From the cell containing the given text, extract its center point as (x, y) coordinate. 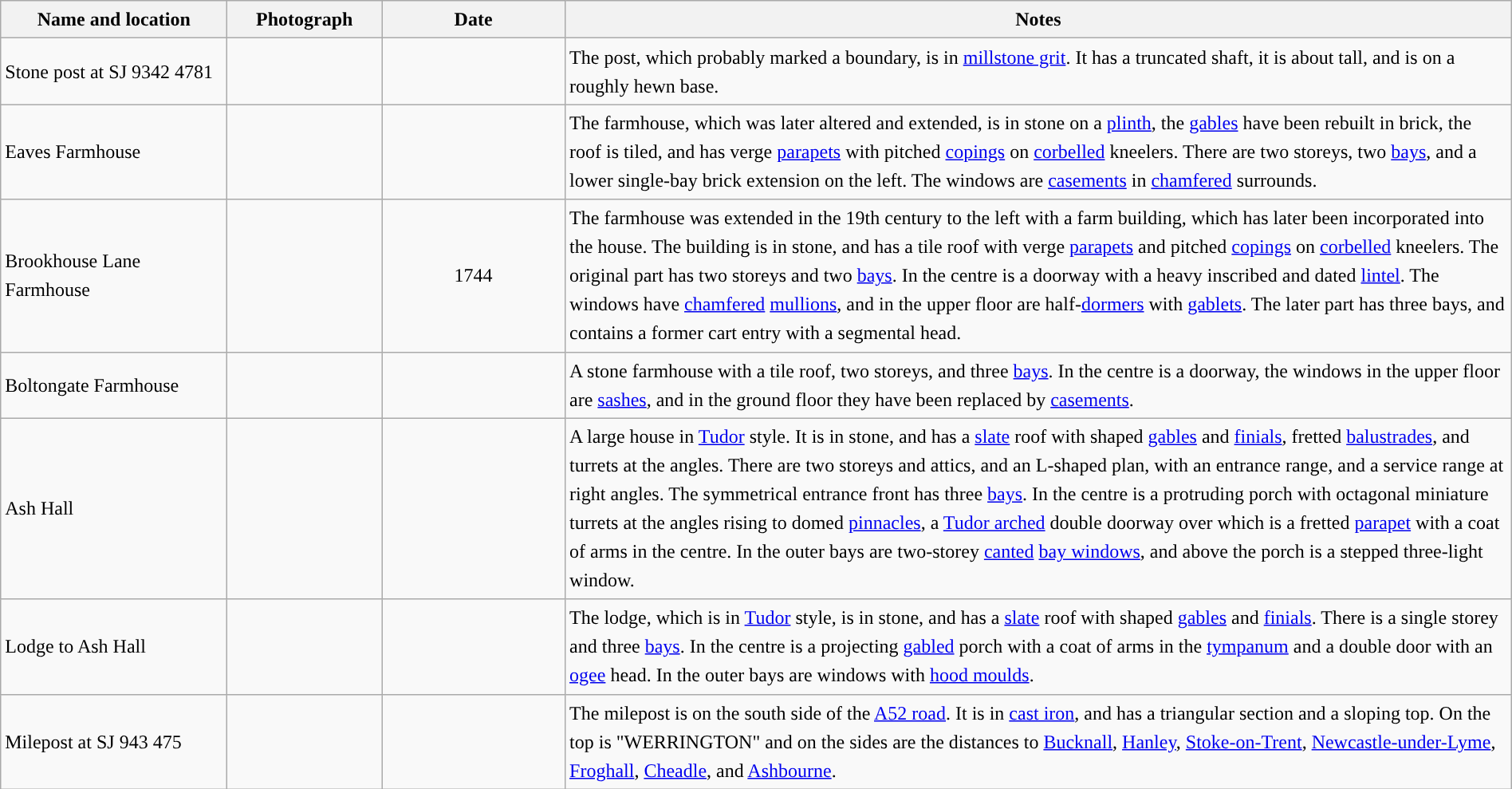
Eaves Farmhouse (114, 152)
Ash Hall (114, 509)
Lodge to Ash Hall (114, 646)
Brookhouse Lane Farmhouse (114, 276)
1744 (474, 276)
Name and location (114, 19)
Boltongate Farmhouse (114, 385)
Notes (1038, 19)
The post, which probably marked a boundary, is in millstone grit. It has a truncated shaft, it is about tall, and is on a roughly hewn base. (1038, 72)
Photograph (305, 19)
Date (474, 19)
Stone post at SJ 9342 4781 (114, 72)
Milepost at SJ 943 475 (114, 742)
